Output the (x, y) coordinate of the center of the cell containing the given text.  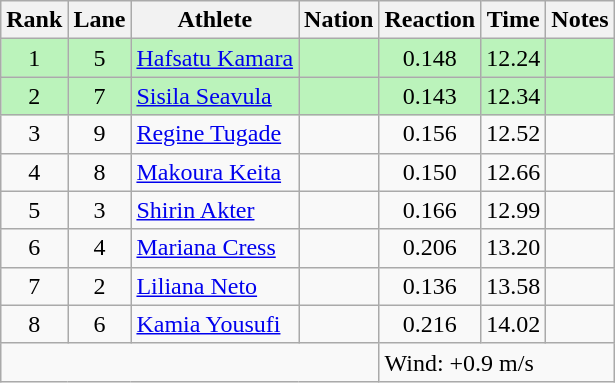
0.166 (430, 210)
Reaction (430, 20)
Time (514, 20)
0.206 (430, 248)
13.20 (514, 248)
0.136 (430, 286)
13.58 (514, 286)
Regine Tugade (215, 134)
1 (34, 58)
12.52 (514, 134)
12.24 (514, 58)
0.148 (430, 58)
0.143 (430, 96)
0.156 (430, 134)
Mariana Cress (215, 248)
9 (100, 134)
12.66 (514, 172)
0.150 (430, 172)
12.99 (514, 210)
Hafsatu Kamara (215, 58)
0.216 (430, 324)
12.34 (514, 96)
Nation (339, 20)
Lane (100, 20)
Athlete (215, 20)
Shirin Akter (215, 210)
Makoura Keita (215, 172)
Liliana Neto (215, 286)
Sisila Seavula (215, 96)
Rank (34, 20)
14.02 (514, 324)
Notes (580, 20)
Kamia Yousufi (215, 324)
Wind: +0.9 m/s (496, 362)
